Scan for the cell matching the given text and deliver its (X, Y) coordinate at center. 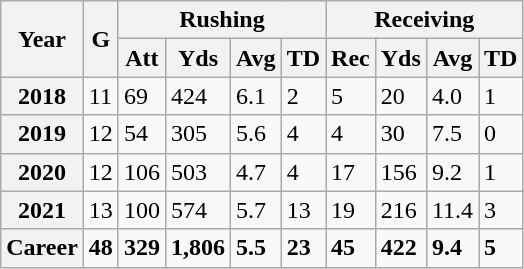
1,806 (198, 248)
7.5 (452, 134)
11 (100, 96)
20 (400, 96)
Career (42, 248)
2020 (42, 172)
Rec (351, 58)
2 (303, 96)
Year (42, 39)
574 (198, 210)
4.7 (256, 172)
Att (142, 58)
17 (351, 172)
2019 (42, 134)
Rushing (222, 20)
5.6 (256, 134)
9.2 (452, 172)
2021 (42, 210)
216 (400, 210)
5.7 (256, 210)
6.1 (256, 96)
503 (198, 172)
100 (142, 210)
11.4 (452, 210)
G (100, 39)
329 (142, 248)
Receiving (424, 20)
9.4 (452, 248)
3 (501, 210)
106 (142, 172)
45 (351, 248)
0 (501, 134)
422 (400, 248)
23 (303, 248)
156 (400, 172)
5.5 (256, 248)
305 (198, 134)
69 (142, 96)
2018 (42, 96)
19 (351, 210)
48 (100, 248)
4.0 (452, 96)
424 (198, 96)
54 (142, 134)
30 (400, 134)
